Determine the (x, y) coordinate at the center of the cell enclosing the given text.  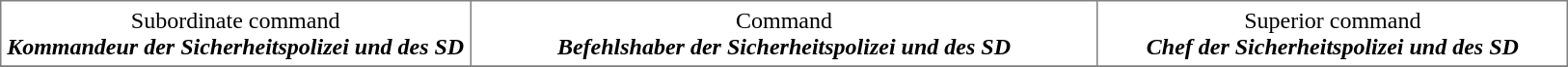
Subordinate commandKommandeur der Sicherheitspolizei und des SD (235, 34)
Superior commandChef der Sicherheitspolizei und des SD (1333, 34)
CommandBefehlshaber der Sicherheitspolizei und des SD (784, 34)
